Determine the (X, Y) coordinate at the center of the cell enclosing the given text.  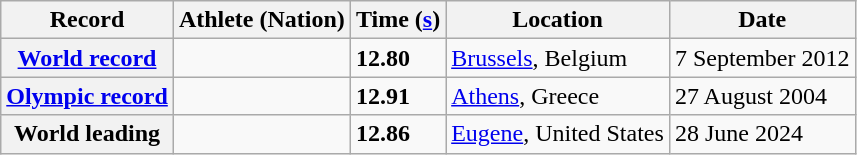
Brussels, Belgium (558, 58)
Date (762, 20)
12.86 (398, 134)
World leading (88, 134)
12.91 (398, 96)
12.80 (398, 58)
World record (88, 58)
Athlete (Nation) (262, 20)
Location (558, 20)
27 August 2004 (762, 96)
7 September 2012 (762, 58)
Eugene, United States (558, 134)
28 June 2024 (762, 134)
Athens, Greece (558, 96)
Time (s) (398, 20)
Record (88, 20)
Olympic record (88, 96)
